Search for the cell housing the specified text and yield its [X, Y] center coordinate. 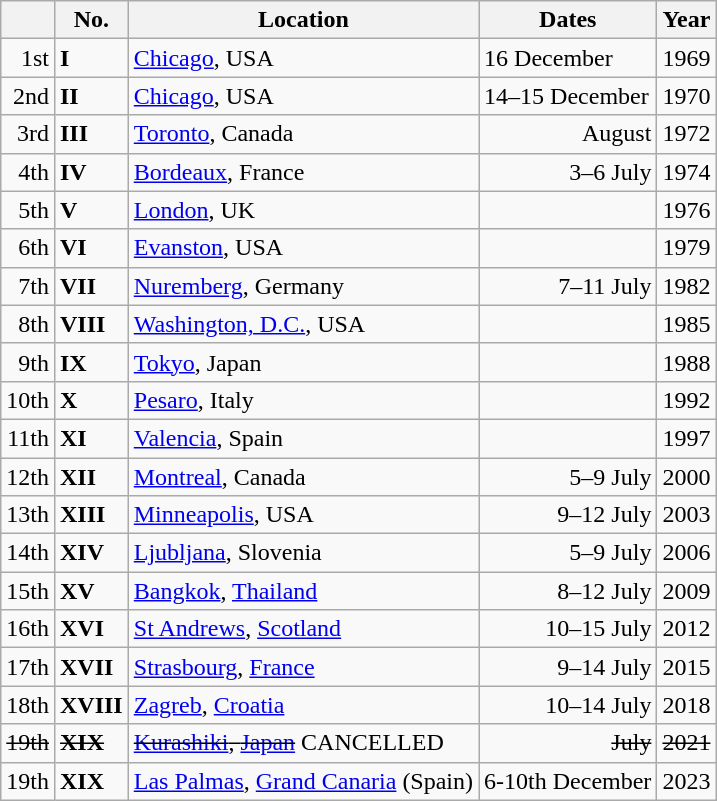
17th [28, 667]
Toronto, Canada [303, 134]
1976 [686, 210]
I [91, 58]
8–12 July [568, 591]
14–15 December [568, 96]
III [91, 134]
July [568, 743]
1979 [686, 248]
Evanston, USA [303, 248]
1982 [686, 286]
XIII [91, 515]
XIV [91, 553]
13th [28, 515]
16 December [568, 58]
Ljubljana, Slovenia [303, 553]
2023 [686, 781]
Kurashiki, Japan CANCELLED [303, 743]
1988 [686, 362]
5th [28, 210]
1997 [686, 438]
V [91, 210]
Minneapolis, USA [303, 515]
Valencia, Spain [303, 438]
Dates [568, 20]
10–15 July [568, 629]
4th [28, 172]
St Andrews, Scotland [303, 629]
Location [303, 20]
10–14 July [568, 705]
1974 [686, 172]
7th [28, 286]
1st [28, 58]
2006 [686, 553]
2015 [686, 667]
1970 [686, 96]
XI [91, 438]
2000 [686, 477]
No. [91, 20]
1972 [686, 134]
XV [91, 591]
Las Palmas, Grand Canaria (Spain) [303, 781]
Nuremberg, Germany [303, 286]
VIII [91, 324]
Washington, D.C., USA [303, 324]
1969 [686, 58]
2nd [28, 96]
3rd [28, 134]
8th [28, 324]
3–6 July [568, 172]
14th [28, 553]
18th [28, 705]
II [91, 96]
Tokyo, Japan [303, 362]
IX [91, 362]
2009 [686, 591]
XVIII [91, 705]
August [568, 134]
IV [91, 172]
X [91, 400]
London, UK [303, 210]
Bangkok, Thailand [303, 591]
9th [28, 362]
7–11 July [568, 286]
15th [28, 591]
1985 [686, 324]
Montreal, Canada [303, 477]
VII [91, 286]
9–12 July [568, 515]
2003 [686, 515]
Strasbourg, France [303, 667]
2021 [686, 743]
9–14 July [568, 667]
10th [28, 400]
1992 [686, 400]
11th [28, 438]
2018 [686, 705]
Bordeaux, France [303, 172]
XVII [91, 667]
6th [28, 248]
12th [28, 477]
2012 [686, 629]
VI [91, 248]
XVI [91, 629]
Zagreb, Croatia [303, 705]
Year [686, 20]
16th [28, 629]
Pesaro, Italy [303, 400]
6-10th December [568, 781]
XII [91, 477]
